Find where the given text appears and provide that cell's center as [x, y] coordinate. 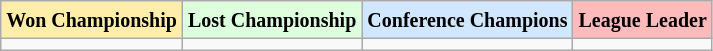
Conference Champions [468, 20]
Lost Championship [272, 20]
League Leader [642, 20]
Won Championship [92, 20]
